Identify which cell holds the provided text, then report its [X, Y] central coordinate. 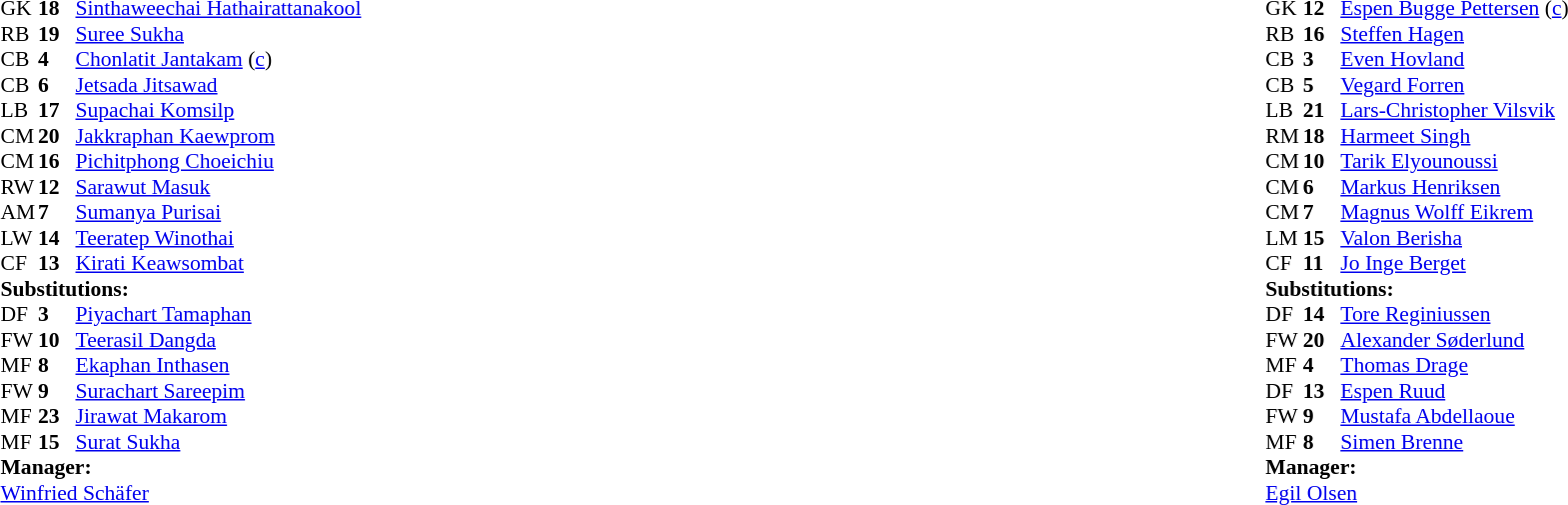
18 [1322, 136]
Jo Inge Berget [1454, 263]
21 [1322, 111]
12 [57, 187]
Kirati Keawsombat [219, 263]
Espen Ruud [1454, 391]
RM [1284, 136]
Supachai Komsilp [219, 111]
Jakkraphan Kaewprom [219, 136]
Sarawut Masuk [219, 187]
Steffen Hagen [1454, 34]
Pichitphong Choeichiu [219, 161]
Mustafa Abdellaoue [1454, 417]
Tarik Elyounoussi [1454, 161]
Valon Berisha [1454, 238]
Simen Brenne [1454, 442]
Tore Reginiussen [1454, 315]
17 [57, 111]
Markus Henriksen [1454, 187]
Even Hovland [1454, 59]
Vegard Forren [1454, 85]
Lars-Christopher Vilsvik [1454, 111]
Surachart Sareepim [219, 391]
Ekaphan Inthasen [219, 365]
23 [57, 417]
Sumanya Purisai [219, 213]
19 [57, 34]
LM [1284, 238]
11 [1322, 263]
AM [19, 213]
Suree Sukha [219, 34]
Teerasil Dangda [219, 340]
Jetsada Jitsawad [219, 85]
Chonlatit Jantakam (c) [219, 59]
RW [19, 187]
Surat Sukha [219, 442]
Harmeet Singh [1454, 136]
Alexander Søderlund [1454, 340]
Piyachart Tamaphan [219, 315]
Jirawat Makarom [219, 417]
LW [19, 238]
5 [1322, 85]
Teeratep Winothai [219, 238]
Thomas Drage [1454, 365]
Magnus Wolff Eikrem [1454, 213]
